Extract the [X, Y] coordinate from the center of the cell holding the provided text.  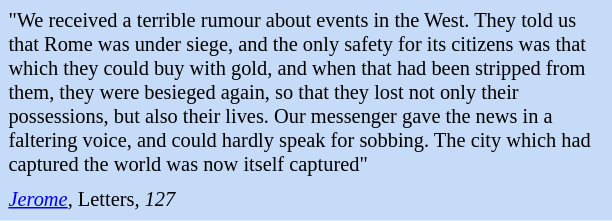
Jerome, Letters, 127 [306, 200]
